Return (x, y) of the center of cell containing provided text 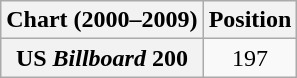
US Billboard 200 (102, 58)
Position (250, 20)
197 (250, 58)
Chart (2000–2009) (102, 20)
